Extract the [x, y] coordinate from the center of the cell holding the provided text.  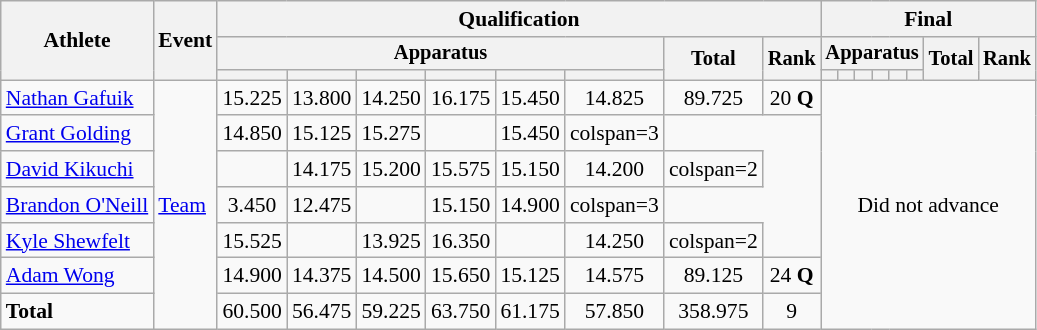
Nathan Gafuik [78, 98]
Grant Golding [78, 134]
89.725 [714, 98]
16.175 [460, 98]
Team [185, 204]
89.125 [714, 276]
15.200 [390, 169]
14.200 [614, 169]
Brandon O'Neill [78, 205]
Kyle Shewfelt [78, 241]
61.175 [530, 312]
David Kikuchi [78, 169]
14.175 [322, 169]
15.525 [252, 241]
13.800 [322, 98]
60.500 [252, 312]
358.975 [714, 312]
14.375 [322, 276]
63.750 [460, 312]
14.850 [252, 134]
20 Q [792, 98]
15.650 [460, 276]
14.500 [390, 276]
Final [928, 19]
16.350 [460, 241]
24 Q [792, 276]
14.575 [614, 276]
13.925 [390, 241]
56.475 [322, 312]
3.450 [252, 205]
Qualification [518, 19]
59.225 [390, 312]
15.575 [460, 169]
15.225 [252, 98]
Athlete [78, 40]
14.825 [614, 98]
57.850 [614, 312]
15.275 [390, 134]
12.475 [322, 205]
9 [792, 312]
Adam Wong [78, 276]
Did not advance [928, 204]
Event [185, 40]
